Locate the cell with the specified text and output its [X, Y] center coordinate. 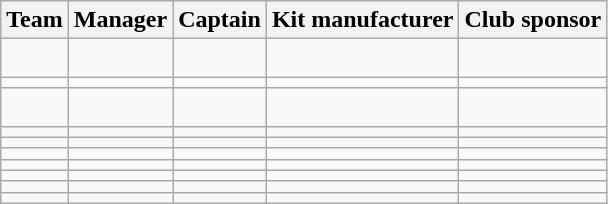
Kit manufacturer [362, 20]
Team [35, 20]
Captain [220, 20]
Manager [120, 20]
Club sponsor [533, 20]
